Locate the cell with the specified text and output its [X, Y] center coordinate. 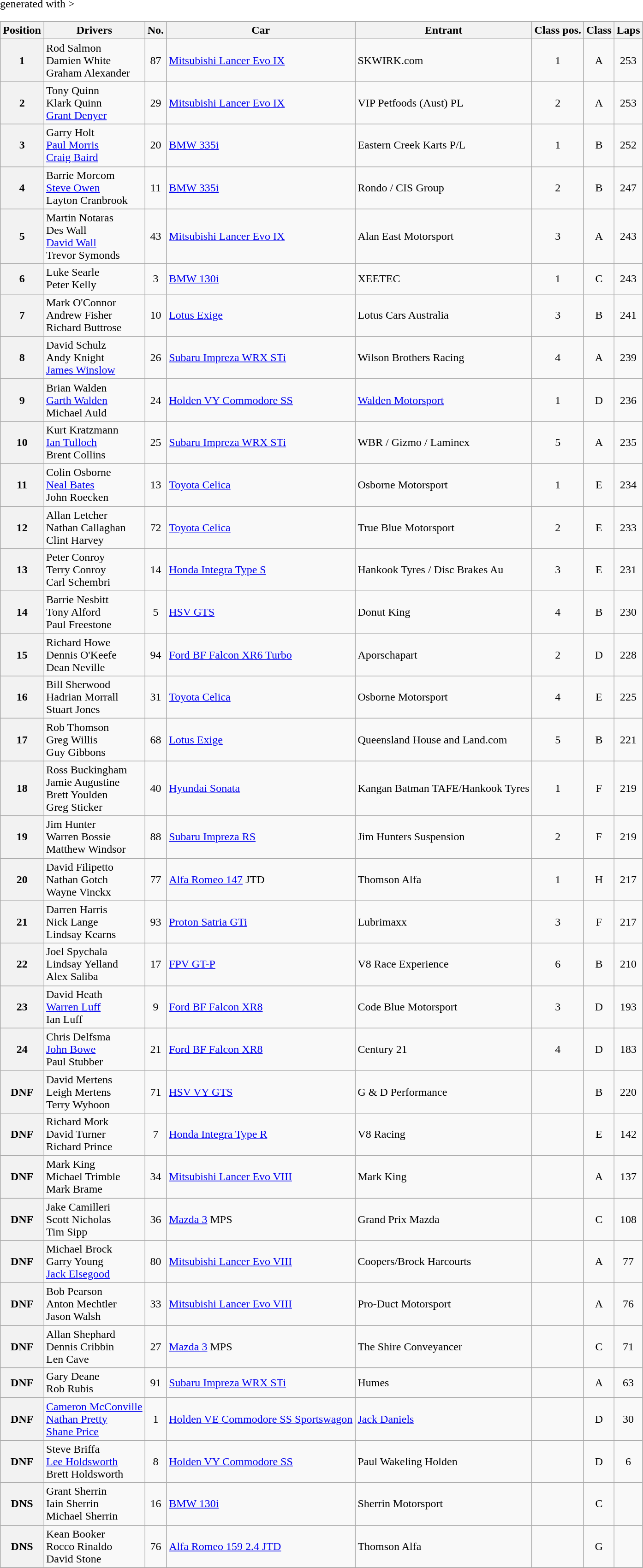
Ross Buckingham Jamie Augustine Brett Youlden Greg Sticker [94, 789]
68 [155, 740]
Richard Mork David Turner Richard Prince [94, 1134]
Allan Shephard Dennis Cribbin Len Cave [94, 1347]
V8 Racing [444, 1134]
88 [155, 837]
234 [628, 485]
210 [628, 964]
30 [628, 1419]
Eastern Creek Karts P/L [444, 145]
34 [155, 1176]
Bill Sherwood Hadrian Morrall Stuart Jones [94, 697]
Jack Daniels [444, 1419]
Colin Osborne Neal Bates John Roecken [94, 485]
Jim Hunters Suspension [444, 837]
G & D Performance [444, 1092]
Kurt Kratzmann Ian Tulloch Brent Collins [94, 442]
Gary Deane Rob Rubis [94, 1383]
Allan Letcher Nathan Callaghan Clint Harvey [94, 528]
VIP Petfoods (Aust) PL [444, 103]
63 [628, 1383]
221 [628, 740]
247 [628, 188]
True Blue Motorsport [444, 528]
SKWIRK.com [444, 60]
233 [628, 528]
Bob Pearson Anton Mechtler Jason Walsh [94, 1304]
33 [155, 1304]
241 [628, 315]
43 [155, 236]
Humes [444, 1383]
Holden VE Commodore SS Sportswagon [261, 1419]
Grant Sherrin Iain Sherrin Michael Sherrin [94, 1504]
18 [22, 789]
Mark King Michael Trimble Mark Brame [94, 1176]
23 [22, 1007]
Jim Hunter Warren Bossie Matthew Windsor [94, 837]
Tony Quinn Klark Quinn Grant Denyer [94, 103]
Class [599, 30]
193 [628, 1007]
Alfa Romeo 147 JTD [261, 879]
Chris Delfsma John Bowe Paul Stubber [94, 1049]
David Filipetto Nathan Gotch Wayne Vinckx [94, 879]
Drivers [94, 30]
Pro-Duct Motorsport [444, 1304]
27 [155, 1347]
80 [155, 1262]
Alfa Romeo 159 2.4 JTD [261, 1546]
HSV VY GTS [261, 1092]
Joel Spychala Lindsay Yelland Alex Saliba [94, 964]
91 [155, 1383]
David Schulz Andy Knight James Winslow [94, 357]
225 [628, 697]
Steve Briffa Lee Holdsworth Brett Holdsworth [94, 1461]
Hyundai Sonata [261, 789]
Laps [628, 30]
183 [628, 1049]
WBR / Gizmo / Laminex [444, 442]
Queensland House and Land.com [444, 740]
Mark O'Connor Andrew Fisher Richard Buttrose [94, 315]
Richard Howe Dennis O'Keefe Dean Neville [94, 655]
25 [155, 442]
Grand Prix Mazda [444, 1219]
12 [22, 528]
Donut King [444, 612]
Brian Walden Garth Walden Michael Auld [94, 400]
230 [628, 612]
Peter Conroy Terry Conroy Carl Schembri [94, 570]
Hankook Tyres / Disc Brakes Au [444, 570]
Cameron McConville Nathan Pretty Shane Price [94, 1419]
Darren Harris Nick Lange Lindsay Kearns [94, 922]
Paul Wakeling Holden [444, 1461]
G [599, 1546]
29 [155, 103]
87 [155, 60]
72 [155, 528]
Luke Searle Peter Kelly [94, 279]
H [599, 879]
HSV GTS [261, 612]
Ford BF Falcon XR6 Turbo [261, 655]
Position [22, 30]
31 [155, 697]
142 [628, 1134]
Lubrimaxx [444, 922]
235 [628, 442]
93 [155, 922]
Kean Booker Rocco Rinaldo David Stone [94, 1546]
239 [628, 357]
XEETEC [444, 279]
Class pos. [558, 30]
Mark King [444, 1176]
220 [628, 1092]
Aporschapart [444, 655]
Lotus Cars Australia [444, 315]
19 [22, 837]
Kangan Batman TAFE/Hankook Tyres [444, 789]
137 [628, 1176]
15 [22, 655]
252 [628, 145]
Barrie Nesbitt Tony Alford Paul Freestone [94, 612]
Coopers/Brock Harcourts [444, 1262]
Martin Notaras Des Wall David Wall Trevor Symonds [94, 236]
David Mertens Leigh Mertens Terry Wyhoon [94, 1092]
108 [628, 1219]
Code Blue Motorsport [444, 1007]
Jake Camilleri Scott Nicholas Tim Sipp [94, 1219]
V8 Race Experience [444, 964]
Car [261, 30]
The Shire Conveyancer [444, 1347]
94 [155, 655]
No. [155, 30]
Barrie Morcom Steve Owen Layton Cranbrook [94, 188]
40 [155, 789]
Garry Holt Paul Morris Craig Baird [94, 145]
Rondo / CIS Group [444, 188]
Sherrin Motorsport [444, 1504]
26 [155, 357]
Entrant [444, 30]
Century 21 [444, 1049]
Honda Integra Type R [261, 1134]
228 [628, 655]
231 [628, 570]
Walden Motorsport [444, 400]
Wilson Brothers Racing [444, 357]
236 [628, 400]
FPV GT-P [261, 964]
Alan East Motorsport [444, 236]
Rob Thomson Greg Willis Guy Gibbons [94, 740]
Rod Salmon Damien White Graham Alexander [94, 60]
Honda Integra Type S [261, 570]
Michael Brock Garry Young Jack Elsegood [94, 1262]
David Heath Warren Luff Ian Luff [94, 1007]
Proton Satria GTi [261, 922]
Subaru Impreza RS [261, 837]
22 [22, 964]
36 [155, 1219]
